Scan for the cell matching the given text and deliver its (x, y) coordinate at center. 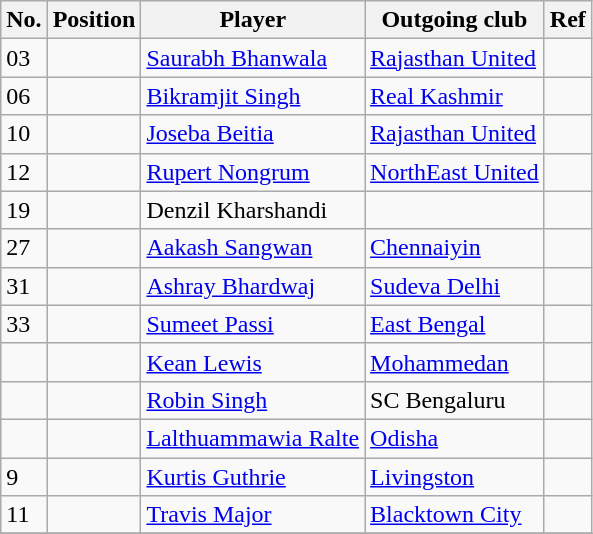
03 (24, 58)
Chennaiyin (455, 248)
SC Bengaluru (455, 400)
Ashray Bhardwaj (253, 286)
Sumeet Passi (253, 324)
Travis Major (253, 515)
Mohammedan (455, 362)
27 (24, 248)
19 (24, 210)
Denzil Kharshandi (253, 210)
Player (253, 20)
9 (24, 477)
Ref (568, 20)
Real Kashmir (455, 96)
Aakash Sangwan (253, 248)
Joseba Beitia (253, 134)
Blacktown City (455, 515)
Outgoing club (455, 20)
12 (24, 172)
Livingston (455, 477)
Saurabh Bhanwala (253, 58)
Sudeva Delhi (455, 286)
31 (24, 286)
Kurtis Guthrie (253, 477)
Kean Lewis (253, 362)
10 (24, 134)
No. (24, 20)
Rupert Nongrum (253, 172)
East Bengal (455, 324)
33 (24, 324)
06 (24, 96)
NorthEast United (455, 172)
Lalthuammawia Ralte (253, 438)
Odisha (455, 438)
Bikramjit Singh (253, 96)
Position (94, 20)
11 (24, 515)
Robin Singh (253, 400)
